Provide the (X, Y) coordinate of the cell's center where the given text is located.  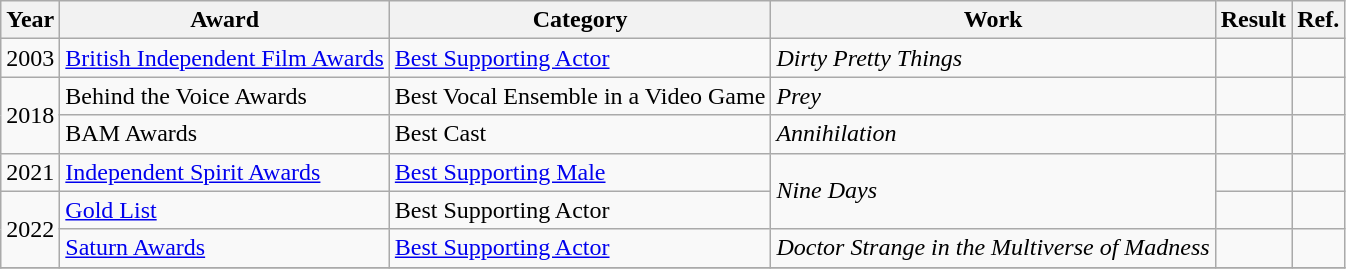
Award (225, 20)
Ref. (1318, 20)
Annihilation (993, 134)
Independent Spirit Awards (225, 172)
Nine Days (993, 191)
Year (30, 20)
2022 (30, 229)
Gold List (225, 210)
Best Cast (580, 134)
Saturn Awards (225, 248)
2018 (30, 115)
Work (993, 20)
Best Supporting Male (580, 172)
British Independent Film Awards (225, 58)
BAM Awards (225, 134)
2003 (30, 58)
Result (1253, 20)
Behind the Voice Awards (225, 96)
Category (580, 20)
Doctor Strange in the Multiverse of Madness (993, 248)
Prey (993, 96)
Best Vocal Ensemble in a Video Game (580, 96)
Dirty Pretty Things (993, 58)
2021 (30, 172)
